Search for the cell housing the specified text and yield its [x, y] center coordinate. 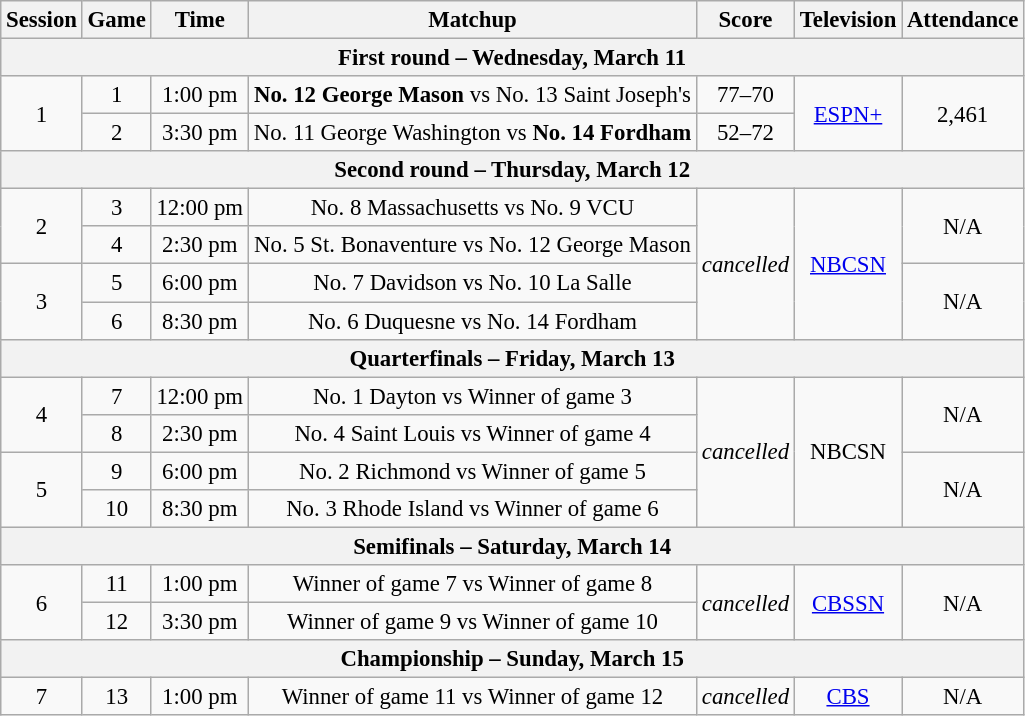
Semifinals – Saturday, March 14 [512, 546]
Second round – Thursday, March 12 [512, 170]
Winner of game 7 vs Winner of game 8 [472, 584]
Session [42, 20]
Score [746, 20]
10 [116, 509]
12 [116, 621]
No. 7 Davidson vs No. 10 La Salle [472, 283]
ESPN+ [848, 114]
No. 5 St. Bonaventure vs No. 12 George Mason [472, 245]
Attendance [963, 20]
2,461 [963, 114]
Winner of game 11 vs Winner of game 12 [472, 697]
CBSSN [848, 602]
Time [200, 20]
First round – Wednesday, March 11 [512, 58]
Matchup [472, 20]
Game [116, 20]
Championship – Sunday, March 15 [512, 659]
8 [116, 433]
No. 3 Rhode Island vs Winner of game 6 [472, 509]
No. 1 Dayton vs Winner of game 3 [472, 396]
13 [116, 697]
77–70 [746, 95]
Winner of game 9 vs Winner of game 10 [472, 621]
No. 2 Richmond vs Winner of game 5 [472, 471]
No. 6 Duquesne vs No. 14 Fordham [472, 321]
Quarterfinals – Friday, March 13 [512, 358]
No. 4 Saint Louis vs Winner of game 4 [472, 433]
9 [116, 471]
No. 12 George Mason vs No. 13 Saint Joseph's [472, 95]
No. 8 Massachusetts vs No. 9 VCU [472, 208]
CBS [848, 697]
Television [848, 20]
No. 11 George Washington vs No. 14 Fordham [472, 133]
52–72 [746, 133]
11 [116, 584]
